For the text-containing cell, return its midpoint in [X, Y] coordinate format. 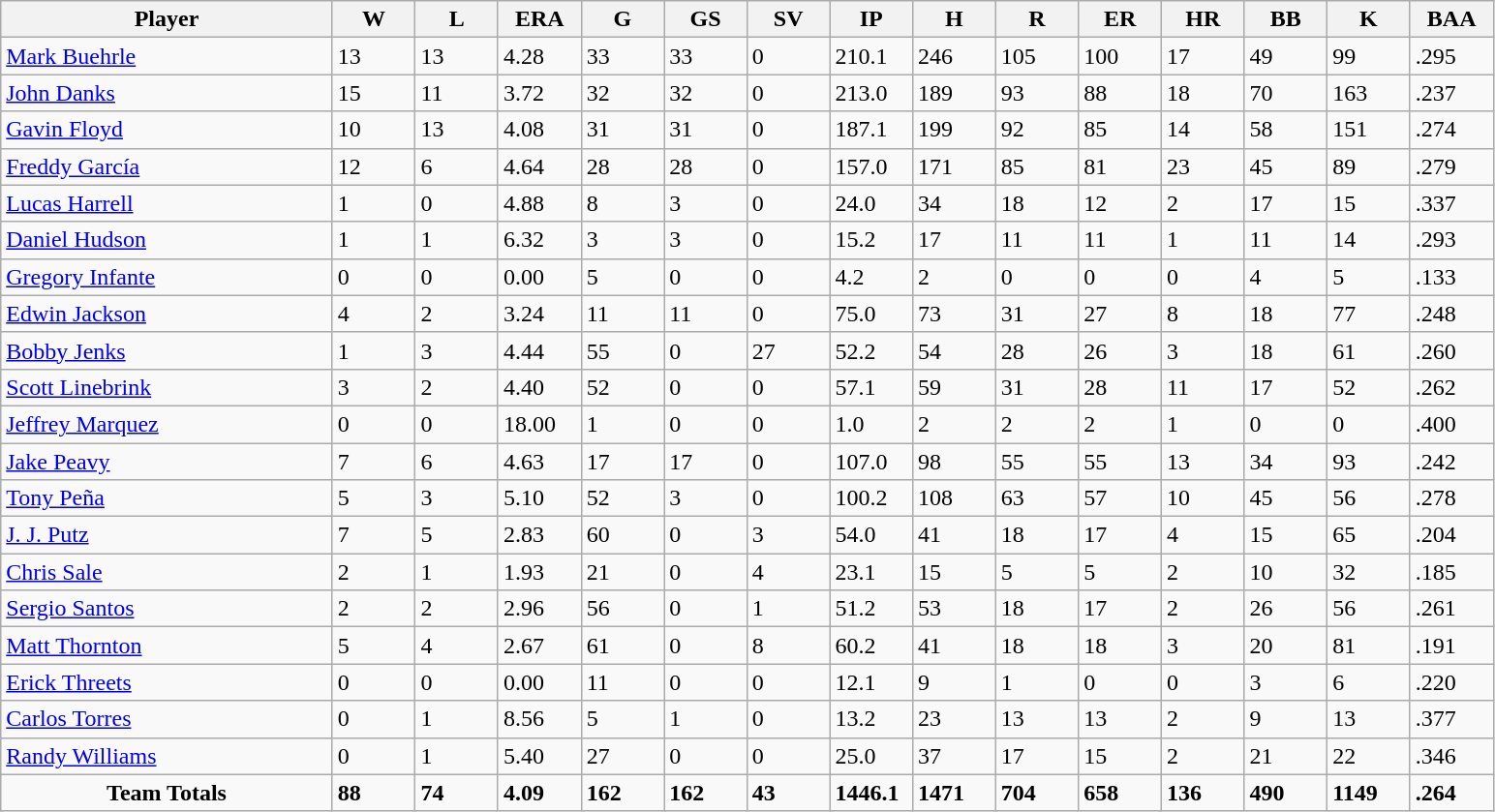
213.0 [871, 93]
.133 [1451, 277]
2.83 [539, 535]
Chris Sale [167, 572]
23.1 [871, 572]
ERA [539, 19]
BB [1286, 19]
210.1 [871, 56]
99 [1369, 56]
490 [1286, 793]
SV [788, 19]
2.96 [539, 609]
100 [1120, 56]
15.2 [871, 240]
.185 [1451, 572]
53 [955, 609]
L [457, 19]
Edwin Jackson [167, 314]
Lucas Harrell [167, 203]
.261 [1451, 609]
22 [1369, 756]
Freddy García [167, 166]
74 [457, 793]
.237 [1451, 93]
89 [1369, 166]
92 [1037, 130]
.220 [1451, 682]
151 [1369, 130]
75.0 [871, 314]
54 [955, 350]
163 [1369, 93]
J. J. Putz [167, 535]
Scott Linebrink [167, 387]
77 [1369, 314]
Sergio Santos [167, 609]
Carlos Torres [167, 719]
65 [1369, 535]
.295 [1451, 56]
199 [955, 130]
Team Totals [167, 793]
187.1 [871, 130]
4.09 [539, 793]
Daniel Hudson [167, 240]
25.0 [871, 756]
.191 [1451, 646]
.293 [1451, 240]
3.72 [539, 93]
18.00 [539, 424]
100.2 [871, 498]
Erick Threets [167, 682]
.204 [1451, 535]
105 [1037, 56]
GS [706, 19]
Gavin Floyd [167, 130]
59 [955, 387]
5.40 [539, 756]
.400 [1451, 424]
4.44 [539, 350]
108 [955, 498]
Bobby Jenks [167, 350]
G [623, 19]
.278 [1451, 498]
58 [1286, 130]
.262 [1451, 387]
HR [1203, 19]
4.64 [539, 166]
4.2 [871, 277]
K [1369, 19]
98 [955, 462]
IP [871, 19]
Player [167, 19]
Matt Thornton [167, 646]
20 [1286, 646]
.242 [1451, 462]
.260 [1451, 350]
4.28 [539, 56]
51.2 [871, 609]
W [374, 19]
704 [1037, 793]
Randy Williams [167, 756]
1471 [955, 793]
136 [1203, 793]
Mark Buehrle [167, 56]
49 [1286, 56]
.337 [1451, 203]
54.0 [871, 535]
658 [1120, 793]
Jeffrey Marquez [167, 424]
4.40 [539, 387]
70 [1286, 93]
60.2 [871, 646]
.264 [1451, 793]
5.10 [539, 498]
246 [955, 56]
John Danks [167, 93]
.346 [1451, 756]
63 [1037, 498]
107.0 [871, 462]
1149 [1369, 793]
171 [955, 166]
3.24 [539, 314]
Jake Peavy [167, 462]
6.32 [539, 240]
73 [955, 314]
24.0 [871, 203]
ER [1120, 19]
.377 [1451, 719]
8.56 [539, 719]
Gregory Infante [167, 277]
157.0 [871, 166]
60 [623, 535]
1446.1 [871, 793]
BAA [1451, 19]
.274 [1451, 130]
.248 [1451, 314]
.279 [1451, 166]
4.08 [539, 130]
37 [955, 756]
13.2 [871, 719]
57 [1120, 498]
189 [955, 93]
4.63 [539, 462]
H [955, 19]
43 [788, 793]
52.2 [871, 350]
57.1 [871, 387]
12.1 [871, 682]
1.0 [871, 424]
4.88 [539, 203]
R [1037, 19]
Tony Peña [167, 498]
1.93 [539, 572]
2.67 [539, 646]
